Pinpoint the cell where the given text exists, returning its (x, y) midpoint coordinate. 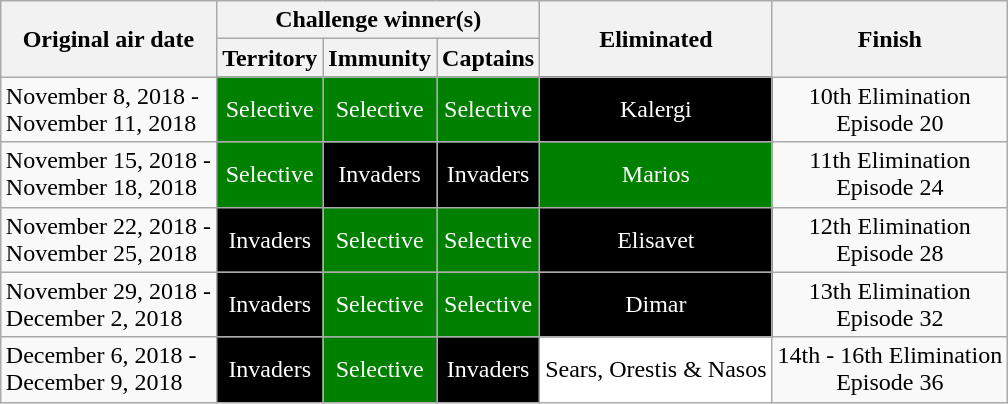
13th Elimination Episode 32 (890, 304)
12th Elimination Episode 28 (890, 240)
November 29, 2018 -December 2, 2018 (108, 304)
Marios (656, 174)
November 8, 2018 -November 11, 2018 (108, 110)
Dimar (656, 304)
Challenge winner(s) (378, 20)
Kalergi (656, 110)
Captains (488, 58)
Elisavet (656, 240)
Immunity (380, 58)
Sears, Orestis & Nasos (656, 370)
Original air date (108, 39)
10th Elimination Episode 20 (890, 110)
November 22, 2018 -November 25, 2018 (108, 240)
Eliminated (656, 39)
Finish (890, 39)
Territory (270, 58)
11th Elimination Episode 24 (890, 174)
14th - 16th Elimination Episode 36 (890, 370)
November 15, 2018 -November 18, 2018 (108, 174)
December 6, 2018 -December 9, 2018 (108, 370)
